Capture the cell that displays the provided text and extract its (X, Y) central coordinate. 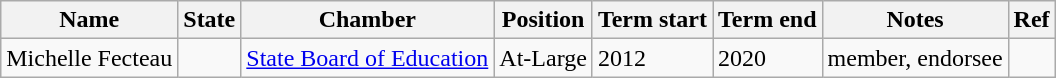
Position (544, 20)
member, endorsee (915, 58)
Name (90, 20)
At-Large (544, 58)
State Board of Education (368, 58)
Term start (652, 20)
2020 (768, 58)
2012 (652, 58)
Term end (768, 20)
Ref (1032, 20)
Michelle Fecteau (90, 58)
Chamber (368, 20)
State (210, 20)
Notes (915, 20)
